Provide the [X, Y] coordinate of the cell's center where the given text is located.  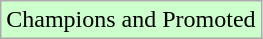
Champions and Promoted [131, 20]
